Determine the [x, y] coordinate at the center of the cell enclosing the given text.  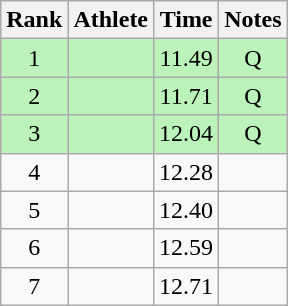
2 [34, 96]
Rank [34, 20]
4 [34, 172]
11.71 [186, 96]
7 [34, 286]
12.40 [186, 210]
6 [34, 248]
Notes [253, 20]
Athlete [111, 20]
Time [186, 20]
5 [34, 210]
1 [34, 58]
12.71 [186, 286]
3 [34, 134]
12.04 [186, 134]
12.59 [186, 248]
12.28 [186, 172]
11.49 [186, 58]
